Capture the cell that displays the provided text and extract its [x, y] central coordinate. 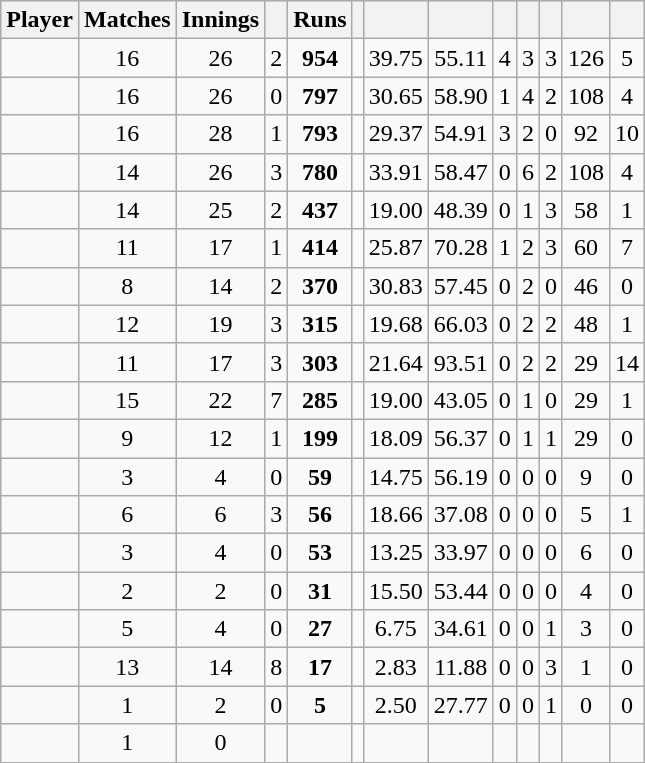
53 [320, 553]
15.50 [396, 591]
48 [586, 324]
Runs [320, 20]
18.09 [396, 438]
33.91 [396, 172]
14.75 [396, 477]
2.50 [396, 705]
70.28 [460, 248]
30.83 [396, 286]
55.11 [460, 58]
56.37 [460, 438]
285 [320, 400]
126 [586, 58]
437 [320, 210]
13.25 [396, 553]
58.90 [460, 96]
33.97 [460, 553]
19 [220, 324]
28 [220, 134]
58 [586, 210]
92 [586, 134]
25 [220, 210]
21.64 [396, 362]
39.75 [396, 58]
34.61 [460, 629]
22 [220, 400]
53.44 [460, 591]
797 [320, 96]
56.19 [460, 477]
58.47 [460, 172]
315 [320, 324]
Matches [127, 20]
54.91 [460, 134]
93.51 [460, 362]
303 [320, 362]
954 [320, 58]
25.87 [396, 248]
43.05 [460, 400]
46 [586, 286]
48.39 [460, 210]
19.68 [396, 324]
2.83 [396, 667]
793 [320, 134]
59 [320, 477]
37.08 [460, 515]
414 [320, 248]
13 [127, 667]
6.75 [396, 629]
29.37 [396, 134]
56 [320, 515]
10 [628, 134]
31 [320, 591]
11.88 [460, 667]
199 [320, 438]
27.77 [460, 705]
30.65 [396, 96]
57.45 [460, 286]
60 [586, 248]
15 [127, 400]
Player [40, 20]
Innings [220, 20]
27 [320, 629]
370 [320, 286]
66.03 [460, 324]
780 [320, 172]
18.66 [396, 515]
